Provide the (X, Y) coordinate of the cell's center where the given text is located.  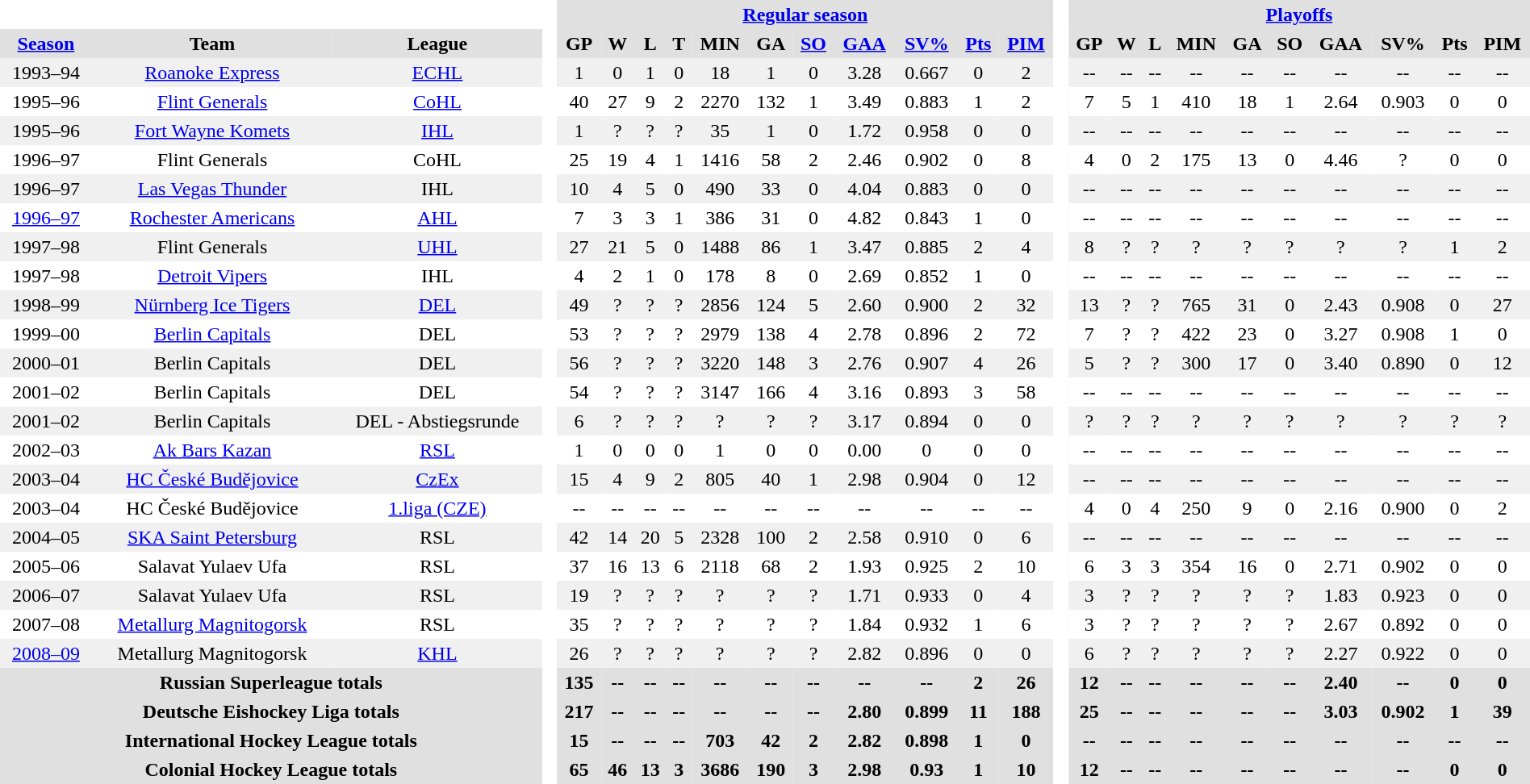
ECHL (437, 73)
175 (1196, 160)
0.892 (1403, 624)
2.78 (864, 334)
CzEx (437, 479)
132 (771, 102)
39 (1503, 711)
Regular season (805, 15)
54 (579, 392)
2979 (720, 334)
3.27 (1340, 334)
17 (1248, 363)
422 (1196, 334)
2270 (720, 102)
0.00 (864, 450)
33 (771, 189)
49 (579, 305)
68 (771, 566)
2002–03 (46, 450)
2856 (720, 305)
166 (771, 392)
Deutsche Eishockey Liga totals (271, 711)
3.16 (864, 392)
46 (617, 769)
2.67 (1340, 624)
410 (1196, 102)
Colonial Hockey League totals (271, 769)
0.933 (926, 595)
11 (978, 711)
0.93 (926, 769)
0.903 (1403, 102)
0.843 (926, 218)
178 (720, 276)
Rochester Americans (212, 218)
2.71 (1340, 566)
2006–07 (46, 595)
124 (771, 305)
217 (579, 711)
0.893 (926, 392)
3.03 (1340, 711)
3220 (720, 363)
Playoffs (1299, 15)
188 (1026, 711)
4.04 (864, 189)
0.852 (926, 276)
Roanoke Express (212, 73)
3.17 (864, 421)
Season (46, 44)
KHL (437, 653)
4.82 (864, 218)
23 (1248, 334)
Team (212, 44)
37 (579, 566)
250 (1196, 508)
2118 (720, 566)
International Hockey League totals (271, 740)
65 (579, 769)
138 (771, 334)
2008–09 (46, 653)
1.83 (1340, 595)
86 (771, 247)
53 (579, 334)
2.76 (864, 363)
190 (771, 769)
300 (1196, 363)
1.71 (864, 595)
2.27 (1340, 653)
2.64 (1340, 102)
1998–99 (46, 305)
0.922 (1403, 653)
2000–01 (46, 363)
0.904 (926, 479)
Detroit Vipers (212, 276)
1999–00 (46, 334)
1.72 (864, 131)
League (437, 44)
386 (720, 218)
3.28 (864, 73)
2004–05 (46, 537)
3.49 (864, 102)
1.93 (864, 566)
Las Vegas Thunder (212, 189)
0.958 (926, 131)
0.667 (926, 73)
0.907 (926, 363)
72 (1026, 334)
2.46 (864, 160)
0.894 (926, 421)
21 (617, 247)
765 (1196, 305)
0.923 (1403, 595)
2.80 (864, 711)
0.925 (926, 566)
1.84 (864, 624)
Russian Superleague totals (271, 682)
T (679, 44)
4.46 (1340, 160)
2.16 (1340, 508)
0.890 (1403, 363)
2.60 (864, 305)
148 (771, 363)
805 (720, 479)
2.58 (864, 537)
Ak Bars Kazan (212, 450)
3.40 (1340, 363)
354 (1196, 566)
Nürnberg Ice Tigers (212, 305)
0.898 (926, 740)
1993–94 (46, 73)
2.43 (1340, 305)
0.910 (926, 537)
SKA Saint Petersburg (212, 537)
1.liga (CZE) (437, 508)
0.885 (926, 247)
AHL (437, 218)
135 (579, 682)
UHL (437, 247)
3.47 (864, 247)
14 (617, 537)
3686 (720, 769)
1416 (720, 160)
2.40 (1340, 682)
100 (771, 537)
0.899 (926, 711)
3147 (720, 392)
Fort Wayne Komets (212, 131)
DEL - Abstiegsrunde (437, 421)
1488 (720, 247)
20 (650, 537)
2328 (720, 537)
703 (720, 740)
2007–08 (46, 624)
2.69 (864, 276)
0.932 (926, 624)
2005–06 (46, 566)
56 (579, 363)
32 (1026, 305)
490 (720, 189)
